Detect which cell encompasses the target text, then output its (x, y) center coordinate. 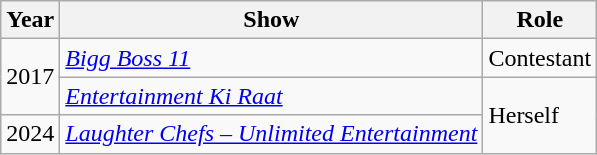
2024 (30, 134)
Laughter Chefs – Unlimited Entertainment (272, 134)
Bigg Boss 11 (272, 58)
Contestant (540, 58)
2017 (30, 77)
Show (272, 20)
Role (540, 20)
Entertainment Ki Raat (272, 96)
Year (30, 20)
Herself (540, 115)
